Extract the [X, Y] coordinate from the center of the cell holding the provided text.  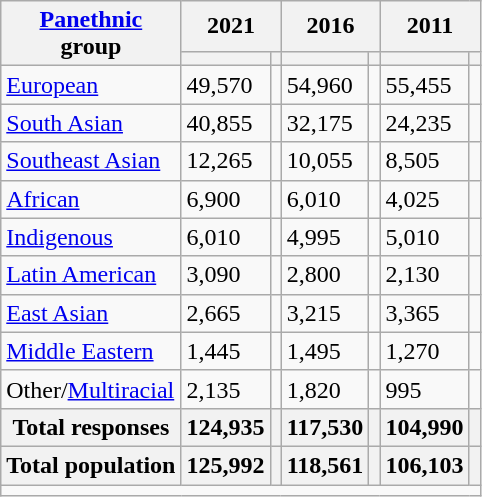
1,270 [424, 351]
5,010 [424, 237]
49,570 [226, 85]
1,495 [325, 351]
995 [424, 389]
2,130 [424, 275]
2,665 [226, 313]
2,800 [325, 275]
Latin American [91, 275]
6,900 [226, 199]
1,820 [325, 389]
104,990 [424, 427]
Panethnicgroup [91, 34]
4,025 [424, 199]
55,455 [424, 85]
32,175 [325, 123]
2011 [430, 26]
40,855 [226, 123]
124,935 [226, 427]
2,135 [226, 389]
2021 [231, 26]
125,992 [226, 465]
Middle Eastern [91, 351]
10,055 [325, 161]
3,215 [325, 313]
European [91, 85]
East Asian [91, 313]
1,445 [226, 351]
Southeast Asian [91, 161]
Indigenous [91, 237]
24,235 [424, 123]
117,530 [325, 427]
African [91, 199]
54,960 [325, 85]
Total responses [91, 427]
106,103 [424, 465]
Total population [91, 465]
3,090 [226, 275]
Other/Multiracial [91, 389]
12,265 [226, 161]
8,505 [424, 161]
South Asian [91, 123]
118,561 [325, 465]
3,365 [424, 313]
2016 [330, 26]
4,995 [325, 237]
